Capture the cell that displays the provided text and extract its (X, Y) central coordinate. 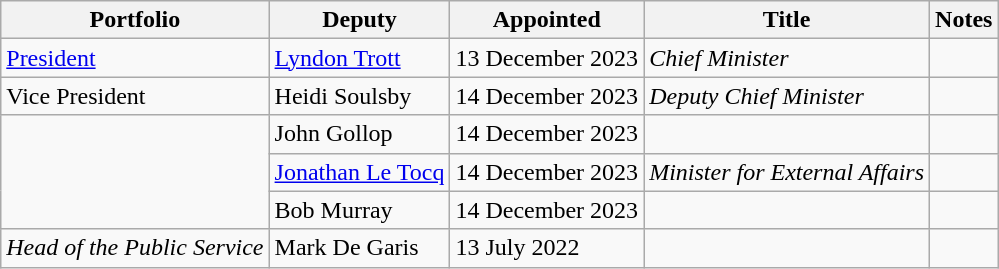
Bob Murray (360, 210)
Deputy (360, 20)
Title (787, 20)
Mark De Garis (360, 248)
Chief Minister (787, 58)
Lyndon Trott (360, 58)
Portfolio (135, 20)
Head of the Public Service (135, 248)
President (135, 58)
13 July 2022 (547, 248)
Appointed (547, 20)
Notes (964, 20)
Deputy Chief Minister (787, 96)
13 December 2023 (547, 58)
Jonathan Le Tocq (360, 172)
Vice President (135, 96)
John Gollop (360, 134)
Minister for External Affairs (787, 172)
Heidi Soulsby (360, 96)
